From the cell containing the given text, extract its center point as [x, y] coordinate. 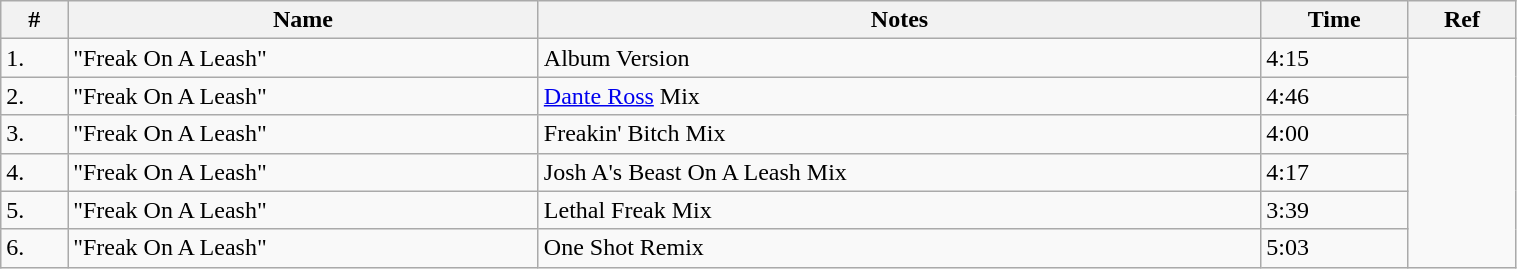
Time [1334, 20]
Notes [899, 20]
6. [34, 248]
5:03 [1334, 248]
Dante Ross Mix [899, 96]
Freakin' Bitch Mix [899, 134]
# [34, 20]
4:17 [1334, 172]
1. [34, 58]
3:39 [1334, 210]
Ref [1462, 20]
Album Version [899, 58]
Name [304, 20]
One Shot Remix [899, 248]
3. [34, 134]
5. [34, 210]
Josh A's Beast On A Leash Mix [899, 172]
4:46 [1334, 96]
4:15 [1334, 58]
4:00 [1334, 134]
2. [34, 96]
4. [34, 172]
Lethal Freak Mix [899, 210]
